Return the [X, Y] coordinate for the center point of the cell that contains the specified text.  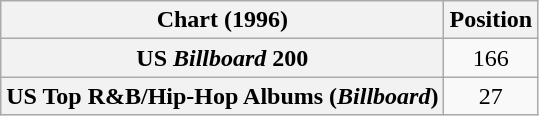
166 [491, 58]
Position [491, 20]
Chart (1996) [222, 20]
US Billboard 200 [222, 58]
27 [491, 96]
US Top R&B/Hip-Hop Albums (Billboard) [222, 96]
